Scan for the cell matching the given text and deliver its (x, y) coordinate at center. 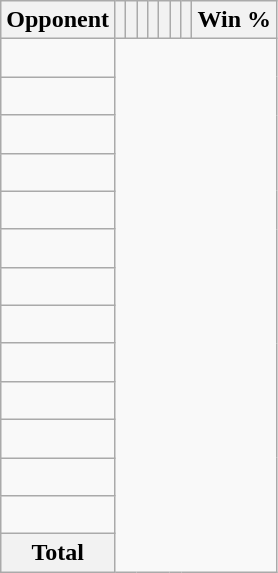
Win % (234, 20)
Opponent (58, 20)
Total (58, 553)
